Determine the [X, Y] coordinate at the center of the cell enclosing the given text.  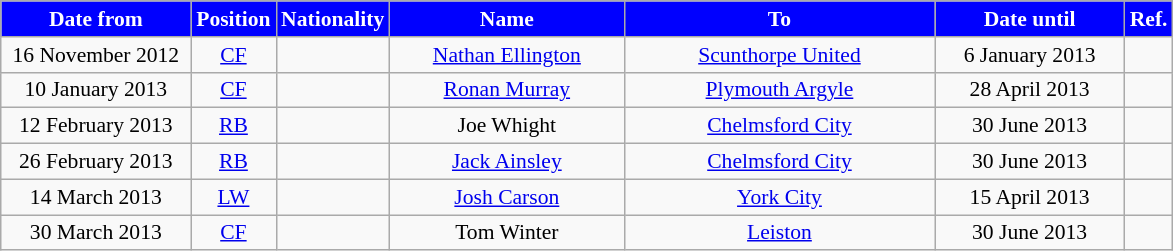
Nationality [332, 19]
To [779, 19]
York City [779, 197]
Scunthorpe United [779, 55]
Ref. [1149, 19]
Ronan Murray [506, 90]
Joe Whight [506, 126]
Nathan Ellington [506, 55]
28 April 2013 [1030, 90]
Leiston [779, 233]
16 November 2012 [96, 55]
6 January 2013 [1030, 55]
Name [506, 19]
15 April 2013 [1030, 197]
Tom Winter [506, 233]
14 March 2013 [96, 197]
Date from [96, 19]
Josh Carson [506, 197]
LW [234, 197]
Plymouth Argyle [779, 90]
30 March 2013 [96, 233]
12 February 2013 [96, 126]
Date until [1030, 19]
Jack Ainsley [506, 162]
26 February 2013 [96, 162]
Position [234, 19]
10 January 2013 [96, 90]
